Extract the [X, Y] coordinate from the center of the cell holding the provided text.  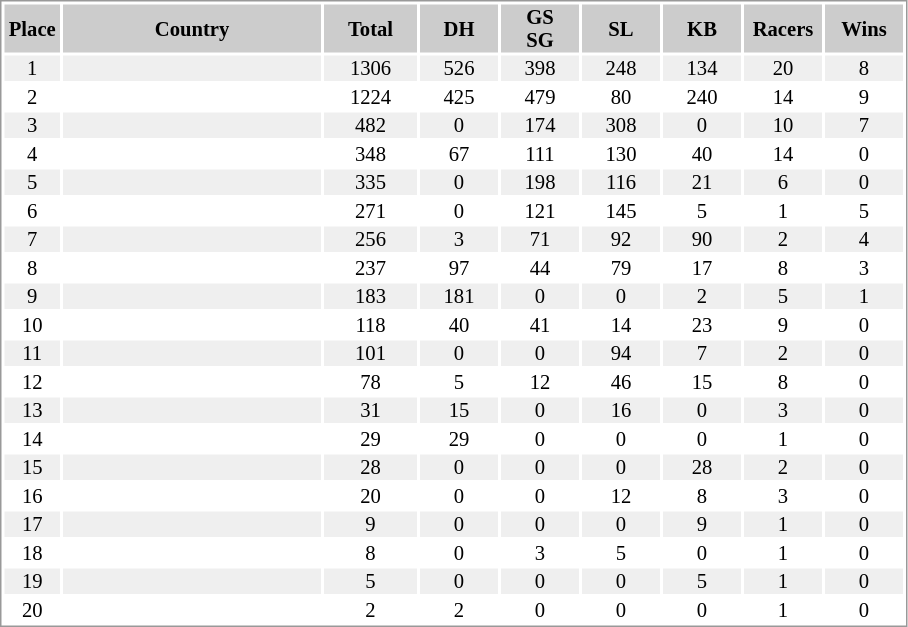
13 [32, 411]
DH [459, 28]
67 [459, 154]
237 [370, 268]
116 [621, 183]
GSSG [540, 28]
Place [32, 28]
SL [621, 28]
Wins [864, 28]
1224 [370, 97]
118 [370, 325]
92 [621, 239]
97 [459, 268]
134 [702, 69]
348 [370, 154]
11 [32, 353]
526 [459, 69]
240 [702, 97]
79 [621, 268]
425 [459, 97]
21 [702, 183]
31 [370, 411]
23 [702, 325]
482 [370, 125]
111 [540, 154]
145 [621, 211]
94 [621, 353]
271 [370, 211]
335 [370, 183]
130 [621, 154]
80 [621, 97]
1306 [370, 69]
Country [192, 28]
256 [370, 239]
101 [370, 353]
19 [32, 581]
479 [540, 97]
78 [370, 382]
Racers [783, 28]
71 [540, 239]
181 [459, 297]
Total [370, 28]
248 [621, 69]
198 [540, 183]
174 [540, 125]
41 [540, 325]
398 [540, 69]
308 [621, 125]
121 [540, 211]
44 [540, 268]
90 [702, 239]
46 [621, 382]
183 [370, 297]
KB [702, 28]
18 [32, 553]
